Extract the (x, y) coordinate from the center of the cell holding the provided text.  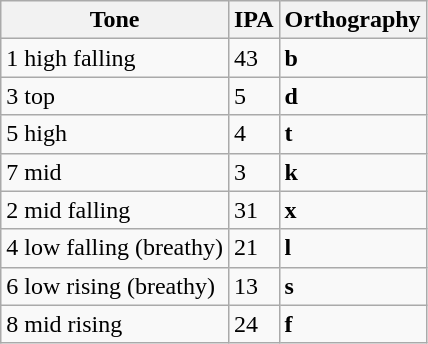
s (352, 286)
b (352, 58)
Orthography (352, 20)
24 (254, 324)
7 mid (115, 172)
t (352, 134)
Tone (115, 20)
31 (254, 210)
4 low falling (breathy) (115, 248)
21 (254, 248)
2 mid falling (115, 210)
5 high (115, 134)
13 (254, 286)
d (352, 96)
3 top (115, 96)
43 (254, 58)
x (352, 210)
6 low rising (breathy) (115, 286)
f (352, 324)
5 (254, 96)
1 high falling (115, 58)
8 mid rising (115, 324)
k (352, 172)
l (352, 248)
3 (254, 172)
4 (254, 134)
IPA (254, 20)
